From the cell containing the given text, extract its center point as (X, Y) coordinate. 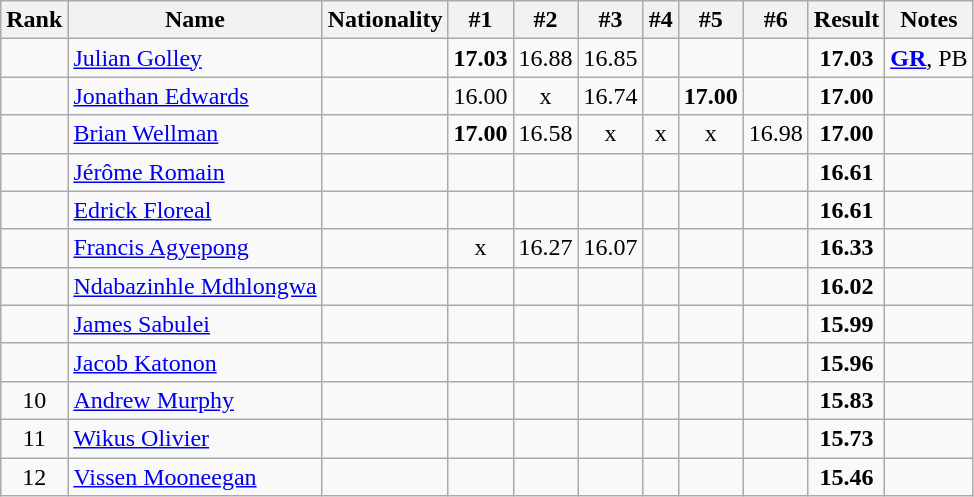
16.02 (846, 286)
#2 (546, 20)
Ndabazinhle Mdhlongwa (195, 286)
12 (34, 477)
Jérôme Romain (195, 172)
Nationality (385, 20)
15.83 (846, 400)
Wikus Olivier (195, 438)
16.98 (776, 134)
GR, PB (929, 58)
#1 (480, 20)
16.88 (546, 58)
16.33 (846, 248)
Andrew Murphy (195, 400)
15.73 (846, 438)
16.58 (546, 134)
Julian Golley (195, 58)
Notes (929, 20)
#6 (776, 20)
10 (34, 400)
Result (846, 20)
Rank (34, 20)
15.96 (846, 362)
Jonathan Edwards (195, 96)
#4 (660, 20)
Edrick Floreal (195, 210)
#5 (710, 20)
16.07 (610, 248)
16.00 (480, 96)
Brian Wellman (195, 134)
16.27 (546, 248)
James Sabulei (195, 324)
#3 (610, 20)
Jacob Katonon (195, 362)
Name (195, 20)
16.85 (610, 58)
15.99 (846, 324)
11 (34, 438)
15.46 (846, 477)
16.74 (610, 96)
Francis Agyepong (195, 248)
Vissen Mooneegan (195, 477)
